Scan for the cell matching the given text and deliver its (x, y) coordinate at center. 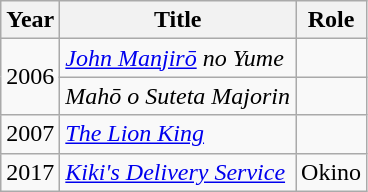
Year (30, 20)
2017 (30, 172)
Title (178, 20)
Role (332, 20)
The Lion King (178, 134)
Okino (332, 172)
Mahō o Suteta Majorin (178, 96)
John Manjirō no Yume (178, 58)
Kiki's Delivery Service (178, 172)
2006 (30, 77)
2007 (30, 134)
